Output the [X, Y] coordinate of the center of the cell containing the given text.  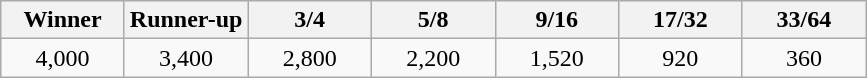
2,800 [310, 58]
1,520 [557, 58]
Winner [63, 20]
5/8 [433, 20]
4,000 [63, 58]
360 [804, 58]
2,200 [433, 58]
920 [681, 58]
Runner-up [186, 20]
17/32 [681, 20]
9/16 [557, 20]
33/64 [804, 20]
3/4 [310, 20]
3,400 [186, 58]
